Pinpoint the cell where the given text exists, returning its [X, Y] midpoint coordinate. 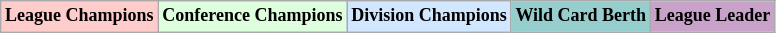
Division Champions [429, 16]
Conference Champions [252, 16]
League Champions [80, 16]
League Leader [712, 16]
Wild Card Berth [580, 16]
